Find where the given text appears and provide that cell's center as (X, Y) coordinate. 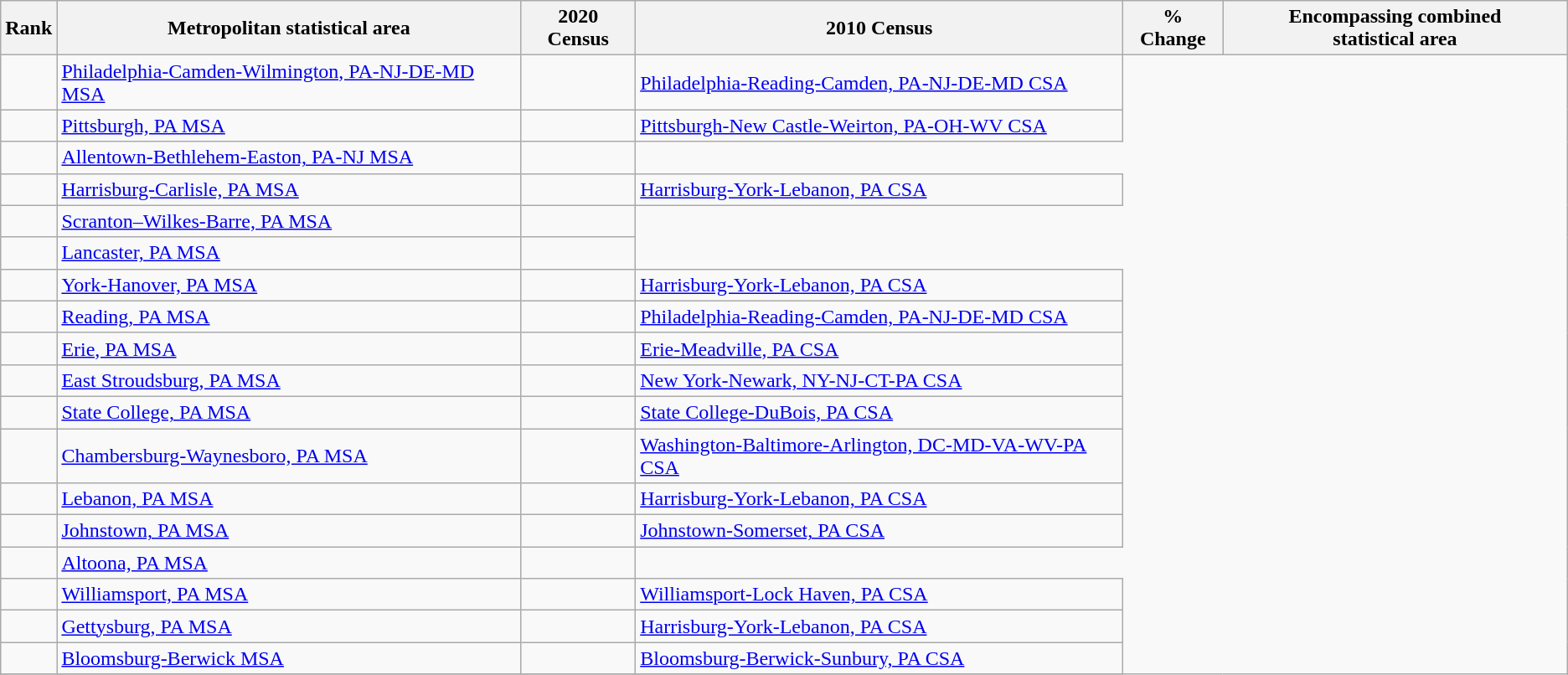
York-Hanover, PA MSA (289, 285)
Williamsport, PA MSA (289, 595)
Metropolitan statistical area (289, 28)
% Change (1173, 28)
Washington-Baltimore-Arlington, DC-MD-VA-WV-PA CSA (879, 456)
Erie-Meadville, PA CSA (879, 348)
Pittsburgh-New Castle-Weirton, PA-OH-WV CSA (879, 126)
Scranton–Wilkes-Barre, PA MSA (289, 221)
Reading, PA MSA (289, 317)
State College-DuBois, PA CSA (879, 412)
New York-Newark, NY-NJ-CT-PA CSA (879, 380)
Allentown-Bethlehem-Easton, PA-NJ MSA (289, 157)
Chambersburg-Waynesboro, PA MSA (289, 456)
Pittsburgh, PA MSA (289, 126)
Johnstown-Somerset, PA CSA (879, 531)
Johnstown, PA MSA (289, 531)
2020 Census (578, 28)
Gettysburg, PA MSA (289, 626)
2010 Census (879, 28)
Bloomsburg-Berwick-Sunbury, PA CSA (879, 658)
Harrisburg-Carlisle, PA MSA (289, 189)
Rank (28, 28)
Altoona, PA MSA (289, 563)
Encompassing combined statistical area (1395, 28)
Erie, PA MSA (289, 348)
State College, PA MSA (289, 412)
Philadelphia-Camden-Wilmington, PA-NJ-DE-MD MSA (289, 82)
Lancaster, PA MSA (289, 253)
Lebanon, PA MSA (289, 499)
East Stroudsburg, PA MSA (289, 380)
Williamsport-Lock Haven, PA CSA (879, 595)
Bloomsburg-Berwick MSA (289, 658)
